Extract the (X, Y) coordinate from the center of the cell holding the provided text.  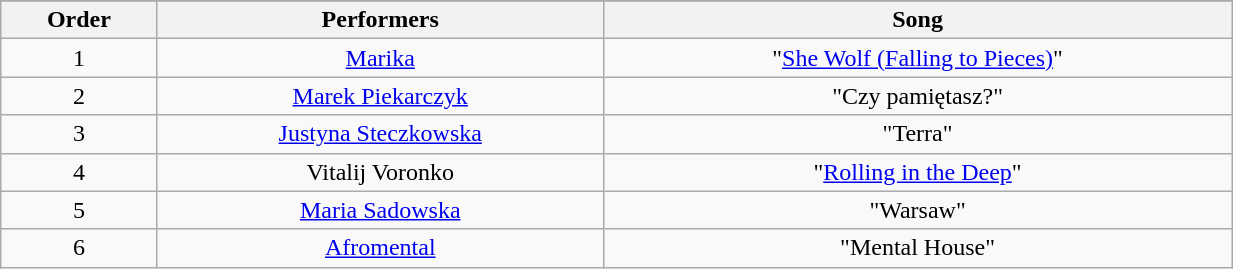
Marek Piekarczyk (380, 96)
2 (79, 96)
Maria Sadowska (380, 210)
Afromental (380, 248)
"Terra" (917, 134)
Song (917, 20)
"Czy pamiętasz?" (917, 96)
Performers (380, 20)
4 (79, 172)
5 (79, 210)
Marika (380, 58)
Vitalij Voronko (380, 172)
"Mental House" (917, 248)
Justyna Steczkowska (380, 134)
3 (79, 134)
6 (79, 248)
"She Wolf (Falling to Pieces)" (917, 58)
"Rolling in the Deep" (917, 172)
Order (79, 20)
1 (79, 58)
"Warsaw" (917, 210)
